Return [X, Y] of the center of cell containing provided text 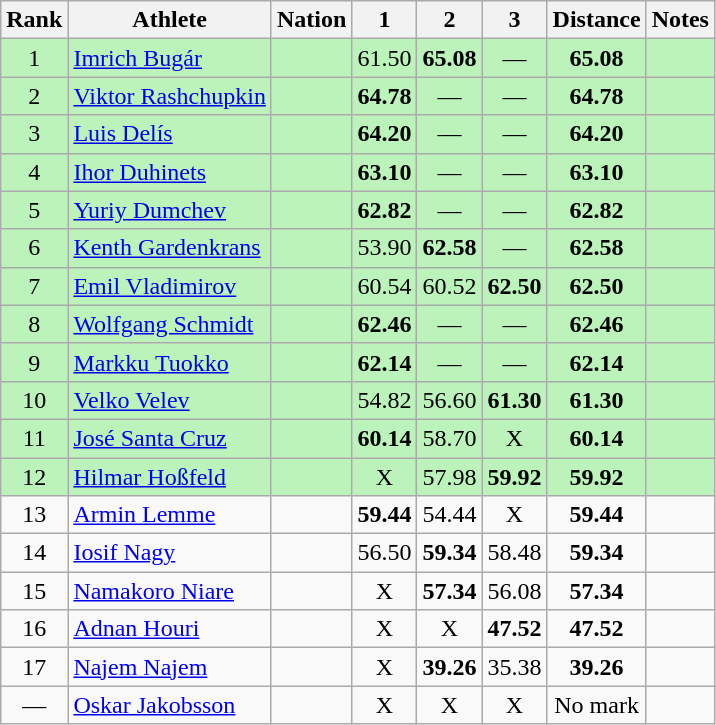
54.44 [450, 515]
Distance [596, 20]
Luis Delís [170, 134]
61.50 [384, 58]
9 [34, 362]
Markku Tuokko [170, 362]
60.54 [384, 286]
10 [34, 400]
Rank [34, 20]
57.98 [450, 477]
15 [34, 591]
56.60 [450, 400]
Najem Najem [170, 667]
54.82 [384, 400]
8 [34, 324]
7 [34, 286]
Athlete [170, 20]
Iosif Nagy [170, 553]
56.08 [514, 591]
Nation [311, 20]
Ihor Duhinets [170, 172]
José Santa Cruz [170, 438]
Kenth Gardenkrans [170, 248]
17 [34, 667]
Oskar Jakobsson [170, 705]
Imrich Bugár [170, 58]
35.38 [514, 667]
Velko Velev [170, 400]
Adnan Houri [170, 629]
12 [34, 477]
53.90 [384, 248]
6 [34, 248]
11 [34, 438]
Armin Lemme [170, 515]
60.52 [450, 286]
Wolfgang Schmidt [170, 324]
Hilmar Hoßfeld [170, 477]
No mark [596, 705]
13 [34, 515]
14 [34, 553]
56.50 [384, 553]
5 [34, 210]
Yuriy Dumchev [170, 210]
4 [34, 172]
Viktor Rashchupkin [170, 96]
Emil Vladimirov [170, 286]
Notes [680, 20]
58.48 [514, 553]
58.70 [450, 438]
Namakoro Niare [170, 591]
16 [34, 629]
